Identify which cell holds the provided text, then report its [X, Y] central coordinate. 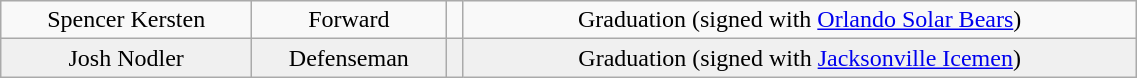
Spencer Kersten [126, 20]
Defenseman [349, 58]
Graduation (signed with Jacksonville Icemen) [799, 58]
Graduation (signed with Orlando Solar Bears) [799, 20]
Forward [349, 20]
Josh Nodler [126, 58]
